Output the [X, Y] coordinate of the center of the cell containing the given text.  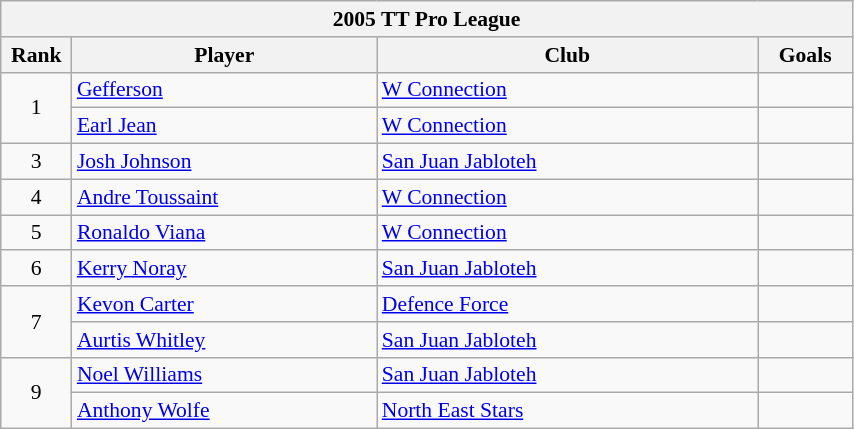
9 [36, 392]
Goals [806, 55]
Kevon Carter [224, 304]
North East Stars [568, 411]
Rank [36, 55]
Anthony Wolfe [224, 411]
Noel Williams [224, 375]
7 [36, 322]
Aurtis Whitley [224, 340]
Club [568, 55]
5 [36, 233]
1 [36, 108]
2005 TT Pro League [427, 19]
Earl Jean [224, 126]
Andre Toussaint [224, 197]
Player [224, 55]
6 [36, 269]
Gefferson [224, 90]
4 [36, 197]
Ronaldo Viana [224, 233]
3 [36, 162]
Defence Force [568, 304]
Kerry Noray [224, 269]
Josh Johnson [224, 162]
